Scan for the cell matching the given text and deliver its [x, y] coordinate at center. 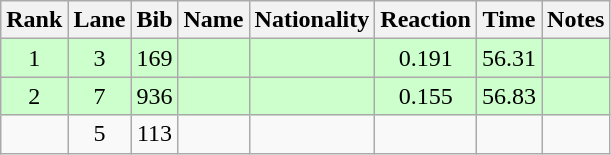
Reaction [426, 20]
936 [154, 96]
3 [100, 58]
5 [100, 134]
Notes [576, 20]
2 [34, 96]
0.155 [426, 96]
56.31 [510, 58]
56.83 [510, 96]
113 [154, 134]
Nationality [312, 20]
0.191 [426, 58]
Name [214, 20]
Lane [100, 20]
Bib [154, 20]
169 [154, 58]
Time [510, 20]
7 [100, 96]
1 [34, 58]
Rank [34, 20]
